Return the (x, y) coordinate for the center point of the cell that contains the specified text.  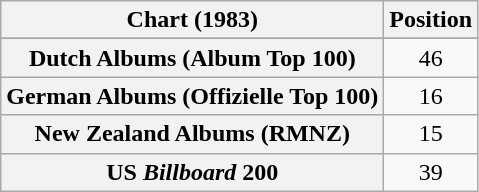
New Zealand Albums (RMNZ) (192, 134)
German Albums (Offizielle Top 100) (192, 96)
39 (431, 172)
16 (431, 96)
US Billboard 200 (192, 172)
Dutch Albums (Album Top 100) (192, 58)
46 (431, 58)
Chart (1983) (192, 20)
Position (431, 20)
15 (431, 134)
